Return the (X, Y) coordinate for the center point of the cell that contains the specified text.  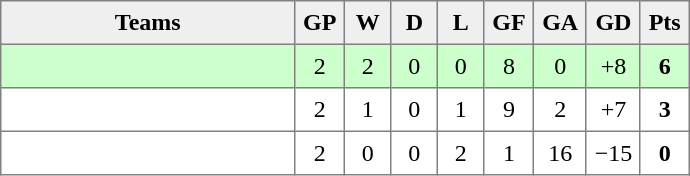
6 (664, 66)
Teams (148, 23)
8 (509, 66)
3 (664, 110)
Pts (664, 23)
L (461, 23)
GA (560, 23)
GD (613, 23)
W (368, 23)
GP (320, 23)
+7 (613, 110)
GF (509, 23)
16 (560, 153)
+8 (613, 66)
D (414, 23)
9 (509, 110)
−15 (613, 153)
